Extract the (X, Y) coordinate from the center of the cell holding the provided text.  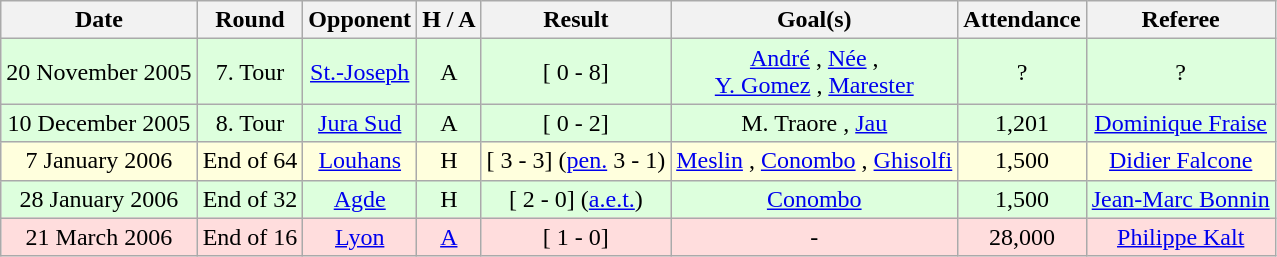
M. Traore , Jau (814, 123)
Result (576, 20)
28 January 2006 (99, 199)
28,000 (1022, 237)
Opponent (360, 20)
End of 64 (250, 161)
1,201 (1022, 123)
Dominique Fraise (1180, 123)
[ 1 - 0] (576, 237)
[ 0 - 2] (576, 123)
[ 2 - 0] (a.e.t.) (576, 199)
Goal(s) (814, 20)
21 March 2006 (99, 237)
Agde (360, 199)
Round (250, 20)
H / A (449, 20)
Meslin , Conombo , Ghisolfi (814, 161)
Jean-Marc Bonnin (1180, 199)
Didier Falcone (1180, 161)
Referee (1180, 20)
10 December 2005 (99, 123)
Louhans (360, 161)
7 January 2006 (99, 161)
[ 0 - 8] (576, 72)
St.-Joseph (360, 72)
Conombo (814, 199)
Lyon (360, 237)
End of 16 (250, 237)
20 November 2005 (99, 72)
[ 3 - 3] (pen. 3 - 1) (576, 161)
Philippe Kalt (1180, 237)
Attendance (1022, 20)
7. Tour (250, 72)
- (814, 237)
Date (99, 20)
André , Née ,Y. Gomez , Marester (814, 72)
End of 32 (250, 199)
8. Tour (250, 123)
Jura Sud (360, 123)
